From the cell containing the given text, extract its center point as (X, Y) coordinate. 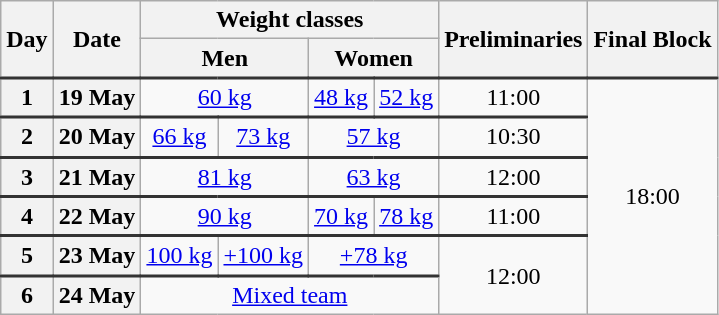
10:30 (514, 137)
5 (27, 256)
3 (27, 177)
Preliminaries (514, 40)
24 May (97, 294)
19 May (97, 98)
Women (374, 58)
Final Block (652, 40)
73 kg (264, 137)
Weight classes (290, 20)
81 kg (225, 177)
20 May (97, 137)
70 kg (342, 216)
Date (97, 40)
6 (27, 294)
1 (27, 98)
100 kg (180, 256)
63 kg (374, 177)
22 May (97, 216)
90 kg (225, 216)
57 kg (374, 137)
60 kg (225, 98)
Day (27, 40)
2 (27, 137)
+78 kg (374, 256)
48 kg (342, 98)
18:00 (652, 196)
Mixed team (290, 294)
78 kg (406, 216)
21 May (97, 177)
66 kg (180, 137)
Men (225, 58)
52 kg (406, 98)
4 (27, 216)
23 May (97, 256)
+100 kg (264, 256)
